Search for the cell housing the specified text and yield its (x, y) center coordinate. 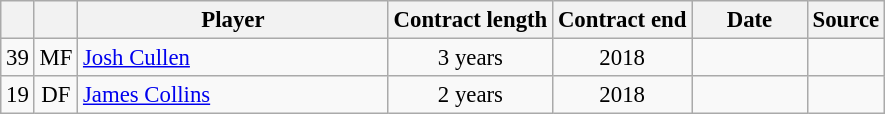
Contract end (622, 20)
DF (56, 95)
Date (750, 20)
Player (234, 20)
2 years (470, 95)
MF (56, 58)
Source (846, 20)
3 years (470, 58)
19 (18, 95)
James Collins (234, 95)
Contract length (470, 20)
39 (18, 58)
Josh Cullen (234, 58)
